Identify which cell holds the provided text, then report its [x, y] central coordinate. 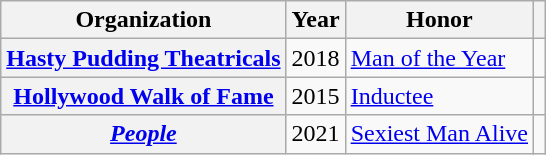
Hasty Pudding Theatricals [144, 58]
Year [316, 20]
2015 [316, 96]
Hollywood Walk of Fame [144, 96]
Honor [439, 20]
People [144, 134]
Inductee [439, 96]
2018 [316, 58]
2021 [316, 134]
Organization [144, 20]
Man of the Year [439, 58]
Sexiest Man Alive [439, 134]
